Scan for the cell matching the given text and deliver its [X, Y] coordinate at center. 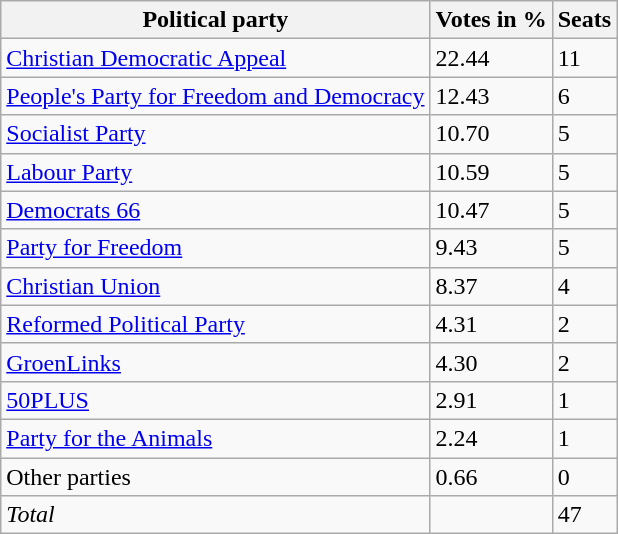
4.30 [491, 362]
Total [216, 515]
Party for Freedom [216, 248]
6 [584, 96]
10.70 [491, 134]
GroenLinks [216, 362]
Seats [584, 20]
2.24 [491, 438]
10.59 [491, 172]
2.91 [491, 400]
11 [584, 58]
4 [584, 286]
Socialist Party [216, 134]
0 [584, 477]
12.43 [491, 96]
9.43 [491, 248]
50PLUS [216, 400]
Christian Union [216, 286]
Political party [216, 20]
Christian Democratic Appeal [216, 58]
8.37 [491, 286]
10.47 [491, 210]
Votes in % [491, 20]
47 [584, 515]
0.66 [491, 477]
4.31 [491, 324]
Other parties [216, 477]
Party for the Animals [216, 438]
Labour Party [216, 172]
Reformed Political Party [216, 324]
Democrats 66 [216, 210]
22.44 [491, 58]
People's Party for Freedom and Democracy [216, 96]
